Locate the cell with the specified text and output its [x, y] center coordinate. 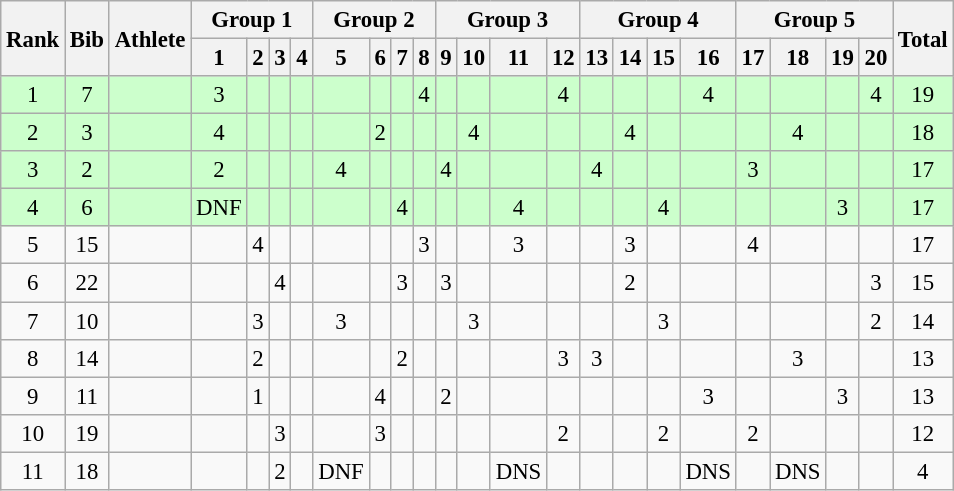
Bib [88, 38]
Group 1 [252, 20]
20 [876, 58]
Group 2 [374, 20]
Group 5 [814, 20]
Rank [33, 38]
Athlete [150, 38]
22 [88, 283]
Group 4 [658, 20]
Total [923, 38]
16 [708, 58]
Group 3 [508, 20]
